Find where the given text appears and provide that cell's center as [x, y] coordinate. 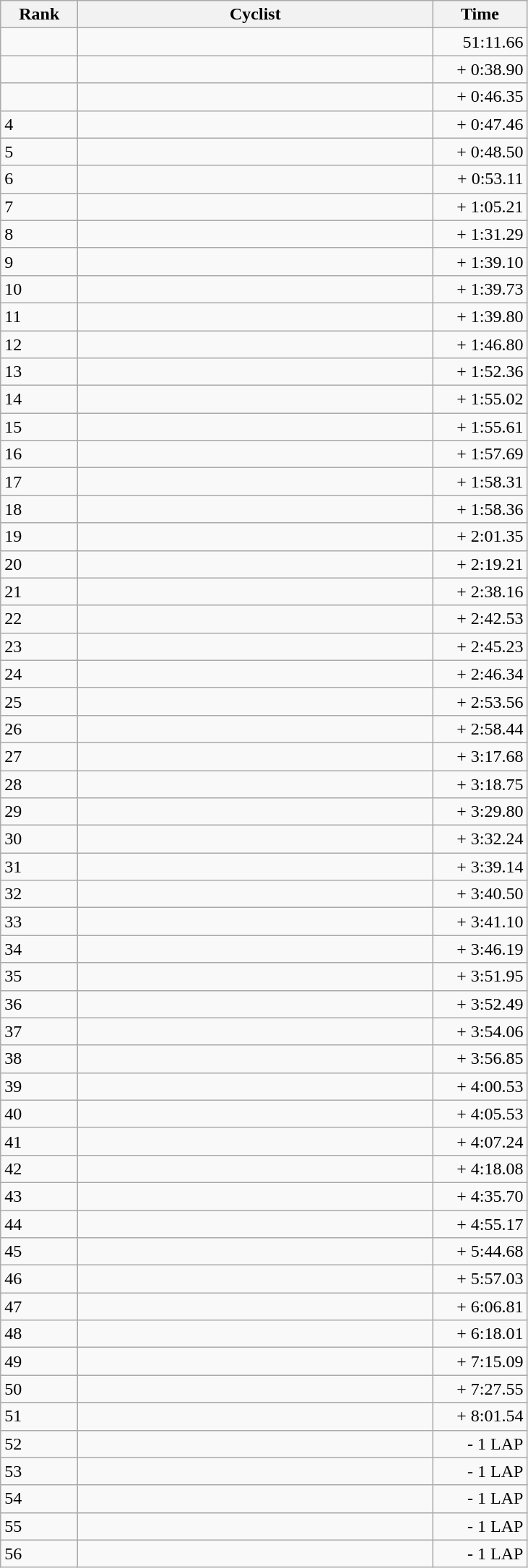
+ 1:58.36 [480, 509]
+ 1:57.69 [480, 454]
+ 3:41.10 [480, 922]
26 [39, 729]
47 [39, 1307]
+ 3:18.75 [480, 784]
51:11.66 [480, 42]
+ 4:55.17 [480, 1224]
+ 2:19.21 [480, 564]
8 [39, 234]
+ 0:47.46 [480, 124]
37 [39, 1031]
+ 1:05.21 [480, 207]
43 [39, 1196]
+ 7:27.55 [480, 1389]
16 [39, 454]
+ 5:57.03 [480, 1279]
+ 6:18.01 [480, 1334]
+ 2:01.35 [480, 537]
38 [39, 1059]
48 [39, 1334]
40 [39, 1114]
56 [39, 1554]
45 [39, 1252]
+ 4:35.70 [480, 1196]
+ 4:05.53 [480, 1114]
Rank [39, 14]
+ 3:29.80 [480, 812]
27 [39, 756]
20 [39, 564]
+ 2:53.56 [480, 701]
+ 5:44.68 [480, 1252]
51 [39, 1416]
13 [39, 372]
6 [39, 179]
+ 1:55.02 [480, 399]
+ 4:07.24 [480, 1141]
+ 0:38.90 [480, 69]
32 [39, 894]
9 [39, 261]
49 [39, 1361]
52 [39, 1444]
55 [39, 1526]
+ 2:38.16 [480, 592]
17 [39, 482]
Time [480, 14]
Cyclist [256, 14]
+ 3:52.49 [480, 1004]
21 [39, 592]
10 [39, 289]
15 [39, 427]
29 [39, 812]
36 [39, 1004]
39 [39, 1086]
+ 2:42.53 [480, 619]
28 [39, 784]
+ 4:00.53 [480, 1086]
25 [39, 701]
19 [39, 537]
+ 0:48.50 [480, 152]
+ 2:46.34 [480, 674]
12 [39, 345]
+ 1:58.31 [480, 482]
+ 7:15.09 [480, 1361]
+ 3:40.50 [480, 894]
31 [39, 867]
34 [39, 949]
18 [39, 509]
+ 3:56.85 [480, 1059]
22 [39, 619]
33 [39, 922]
11 [39, 316]
23 [39, 646]
35 [39, 976]
50 [39, 1389]
41 [39, 1141]
+ 0:53.11 [480, 179]
+ 3:54.06 [480, 1031]
46 [39, 1279]
+ 1:55.61 [480, 427]
53 [39, 1471]
54 [39, 1499]
+ 8:01.54 [480, 1416]
+ 1:39.80 [480, 316]
14 [39, 399]
42 [39, 1169]
+ 3:32.24 [480, 839]
30 [39, 839]
+ 0:46.35 [480, 97]
44 [39, 1224]
4 [39, 124]
+ 1:39.10 [480, 261]
+ 2:58.44 [480, 729]
+ 1:46.80 [480, 345]
+ 3:17.68 [480, 756]
7 [39, 207]
+ 3:51.95 [480, 976]
+ 4:18.08 [480, 1169]
+ 3:46.19 [480, 949]
+ 3:39.14 [480, 867]
5 [39, 152]
+ 1:52.36 [480, 372]
+ 1:31.29 [480, 234]
+ 1:39.73 [480, 289]
24 [39, 674]
+ 6:06.81 [480, 1307]
+ 2:45.23 [480, 646]
